Return the [x, y] coordinate for the center point of the cell that contains the specified text.  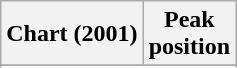
Peakposition [189, 34]
Chart (2001) [72, 34]
